Extract the (X, Y) coordinate from the center of the cell holding the provided text.  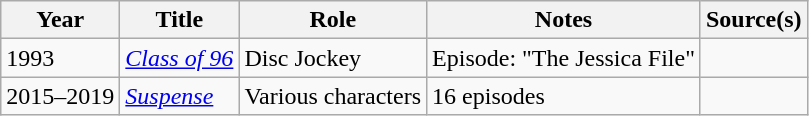
1993 (60, 58)
16 episodes (564, 96)
Year (60, 20)
Source(s) (754, 20)
Various characters (333, 96)
Role (333, 20)
Episode: "The Jessica File" (564, 58)
2015–2019 (60, 96)
Disc Jockey (333, 58)
Suspense (180, 96)
Title (180, 20)
Notes (564, 20)
Class of 96 (180, 58)
